For the text-containing cell, return its midpoint in [x, y] coordinate format. 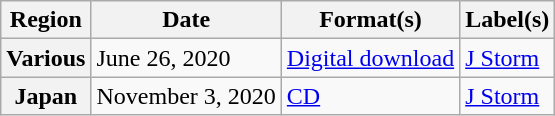
Japan [46, 96]
Digital download [370, 58]
Format(s) [370, 20]
CD [370, 96]
Various [46, 58]
June 26, 2020 [186, 58]
Region [46, 20]
Label(s) [508, 20]
Date [186, 20]
November 3, 2020 [186, 96]
